Return the (X, Y) coordinate for the center point of the cell that contains the specified text.  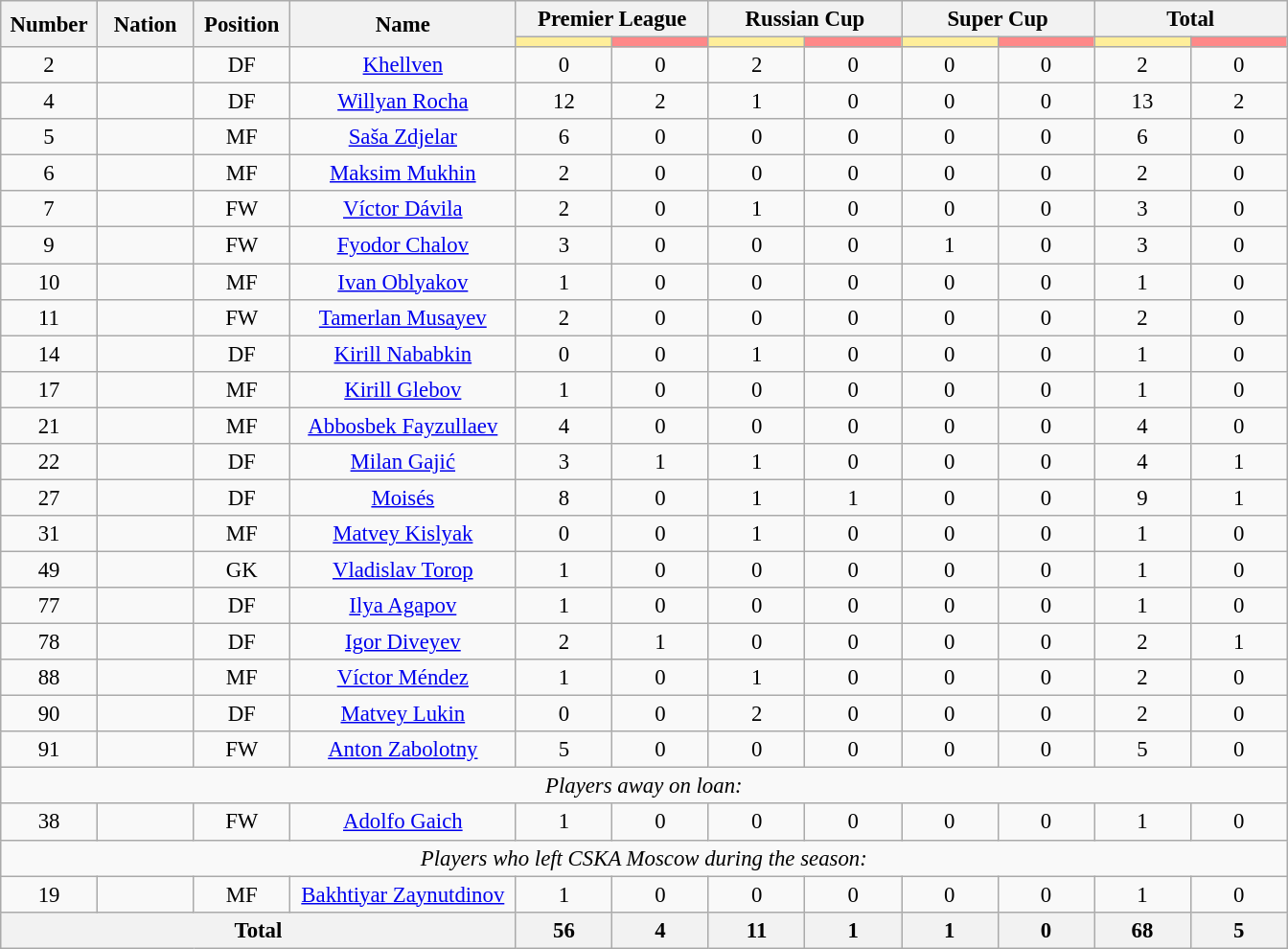
Anton Zabolotny (403, 750)
31 (50, 534)
Moisés (403, 498)
19 (50, 894)
8 (563, 498)
Willyan Rocha (403, 102)
Russian Cup (805, 19)
Saša Zdjelar (403, 137)
77 (50, 606)
27 (50, 498)
22 (50, 462)
88 (50, 678)
Adolfo Gaich (403, 822)
12 (563, 102)
GK (241, 569)
7 (50, 210)
Players who left CSKA Moscow during the season: (644, 858)
Super Cup (997, 19)
56 (563, 930)
10 (50, 282)
Kirill Glebov (403, 389)
Position (241, 24)
Bakhtiyar Zaynutdinov (403, 894)
91 (50, 750)
Ivan Oblyakov (403, 282)
68 (1142, 930)
Fyodor Chalov (403, 245)
Vladislav Torop (403, 569)
Premier League (611, 19)
Milan Gajić (403, 462)
Ilya Agapov (403, 606)
Khellven (403, 65)
13 (1142, 102)
21 (50, 426)
Maksim Mukhin (403, 174)
Víctor Méndez (403, 678)
17 (50, 389)
38 (50, 822)
Name (403, 24)
Players away on loan: (644, 786)
Matvey Kislyak (403, 534)
Number (50, 24)
Víctor Dávila (403, 210)
Tamerlan Musayev (403, 317)
Abbosbek Fayzullaev (403, 426)
78 (50, 642)
Nation (146, 24)
Igor Diveyev (403, 642)
14 (50, 354)
49 (50, 569)
Matvey Lukin (403, 714)
Kirill Nababkin (403, 354)
90 (50, 714)
